Return the (X, Y) coordinate for the center point of the cell that contains the specified text.  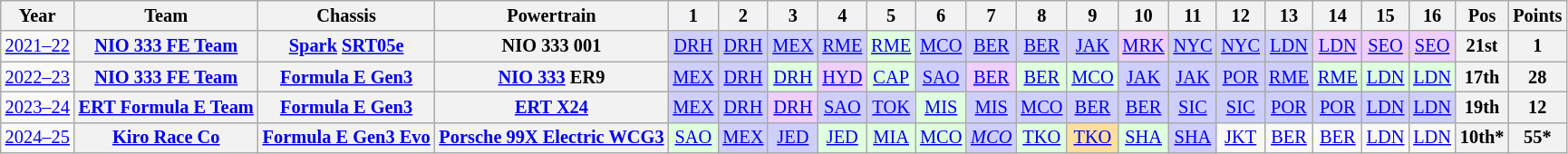
MRK (1143, 46)
MIA (891, 138)
ERT X24 (552, 107)
NIO 333 ER9 (552, 77)
Powertrain (552, 15)
Pos (1482, 15)
2021–22 (38, 46)
Formula E Gen3 Evo (346, 138)
14 (1338, 15)
Kiro Race Co (167, 138)
JKT (1240, 138)
9 (1092, 15)
ERT Formula E Team (167, 107)
2022–23 (38, 77)
6 (941, 15)
Chassis (346, 15)
NIO 333 001 (552, 46)
3 (792, 15)
TOK (891, 107)
15 (1386, 15)
Porsche 99X Electric WCG3 (552, 138)
10th* (1482, 138)
7 (992, 15)
55* (1537, 138)
8 (1041, 15)
2 (743, 15)
21st (1482, 46)
HYD (842, 77)
13 (1289, 15)
4 (842, 15)
Team (167, 15)
11 (1193, 15)
Year (38, 15)
16 (1432, 15)
5 (891, 15)
28 (1537, 77)
CAP (891, 77)
2023–24 (38, 107)
19th (1482, 107)
17th (1482, 77)
Spark SRT05e (346, 46)
10 (1143, 15)
2024–25 (38, 138)
Points (1537, 15)
